Identify which cell holds the provided text, then report its (x, y) central coordinate. 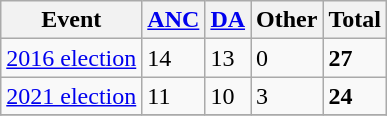
14 (174, 58)
Event (72, 20)
ANC (174, 20)
Other (287, 20)
Total (355, 20)
2021 election (72, 96)
0 (287, 58)
3 (287, 96)
2016 election (72, 58)
DA (228, 20)
13 (228, 58)
27 (355, 58)
11 (174, 96)
24 (355, 96)
10 (228, 96)
